Scan for the cell matching the given text and deliver its (x, y) coordinate at center. 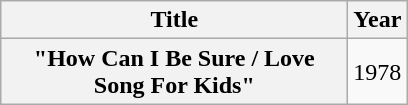
Title (174, 20)
"How Can I Be Sure / Love Song For Kids" (174, 72)
1978 (378, 72)
Year (378, 20)
